Identify which cell holds the provided text, then report its (X, Y) central coordinate. 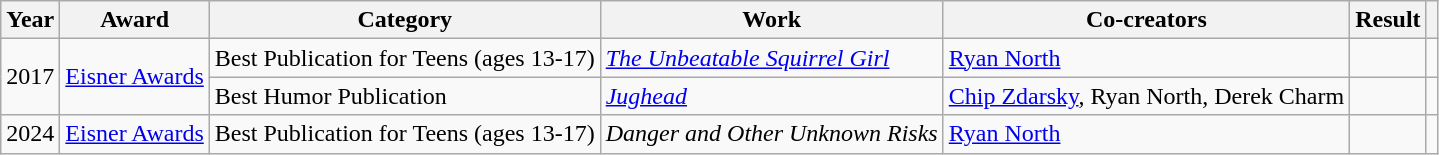
Best Humor Publication (404, 96)
The Unbeatable Squirrel Girl (772, 58)
Result (1388, 20)
2017 (30, 77)
Year (30, 20)
Jughead (772, 96)
Danger and Other Unknown Risks (772, 134)
Chip Zdarsky, Ryan North, Derek Charm (1146, 96)
Award (135, 20)
Co-creators (1146, 20)
2024 (30, 134)
Category (404, 20)
Work (772, 20)
